Identify which cell holds the provided text, then report its (X, Y) central coordinate. 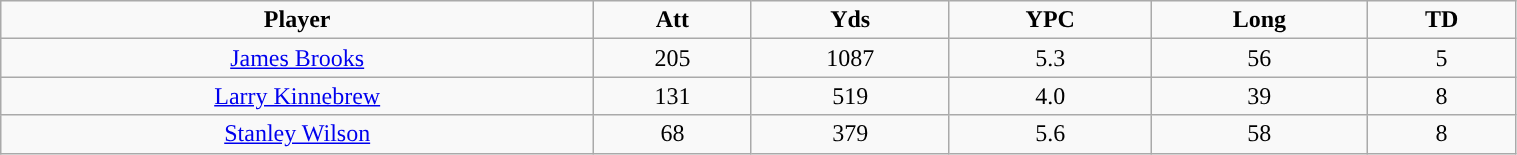
Player (298, 20)
519 (850, 96)
5.3 (1050, 58)
YPC (1050, 20)
205 (673, 58)
379 (850, 134)
1087 (850, 58)
Stanley Wilson (298, 134)
5 (1442, 58)
58 (1259, 134)
Long (1259, 20)
68 (673, 134)
James Brooks (298, 58)
5.6 (1050, 134)
131 (673, 96)
39 (1259, 96)
56 (1259, 58)
Yds (850, 20)
TD (1442, 20)
4.0 (1050, 96)
Att (673, 20)
Larry Kinnebrew (298, 96)
